Find where the given text appears and provide that cell's center as [X, Y] coordinate. 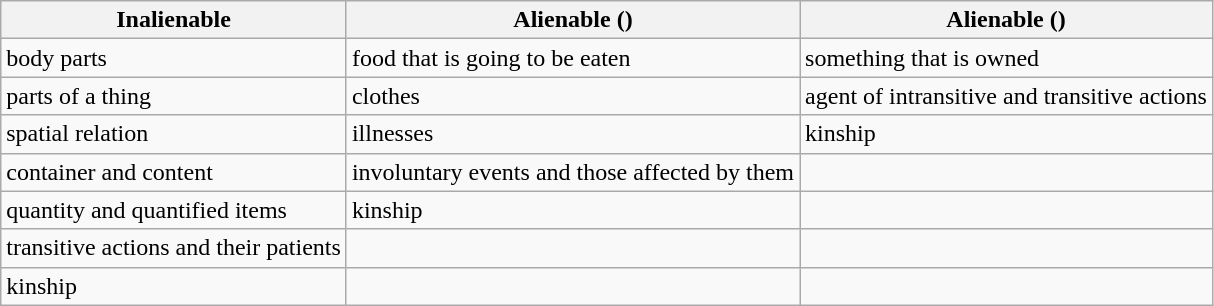
involuntary events and those affected by them [572, 172]
illnesses [572, 134]
container and content [174, 172]
body parts [174, 58]
food that is going to be eaten [572, 58]
something that is owned [1006, 58]
agent of intransitive and transitive actions [1006, 96]
spatial relation [174, 134]
transitive actions and their patients [174, 248]
quantity and quantified items [174, 210]
parts of a thing [174, 96]
clothes [572, 96]
Inalienable [174, 20]
